Find where the given text appears and provide that cell's center as (X, Y) coordinate. 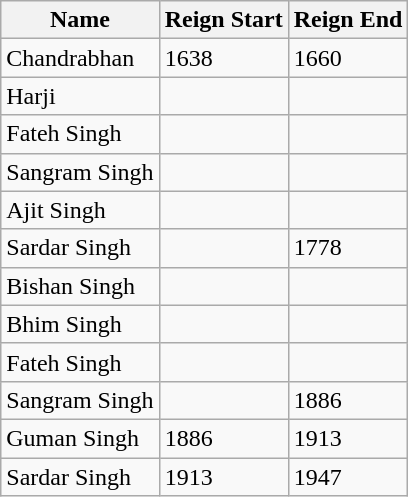
Bishan Singh (80, 286)
Guman Singh (80, 438)
Ajit Singh (80, 210)
1638 (224, 58)
Reign End (348, 20)
Bhim Singh (80, 324)
1660 (348, 58)
Chandrabhan (80, 58)
1947 (348, 477)
1778 (348, 248)
Harji (80, 96)
Reign Start (224, 20)
Name (80, 20)
